From the cell containing the given text, extract its center point as (x, y) coordinate. 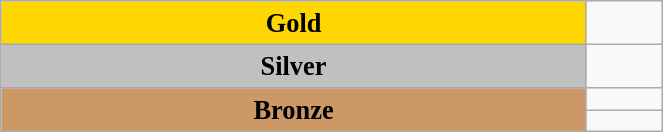
Gold (294, 22)
Silver (294, 66)
Bronze (294, 109)
